Provide the (X, Y) coordinate of the cell's center where the given text is located.  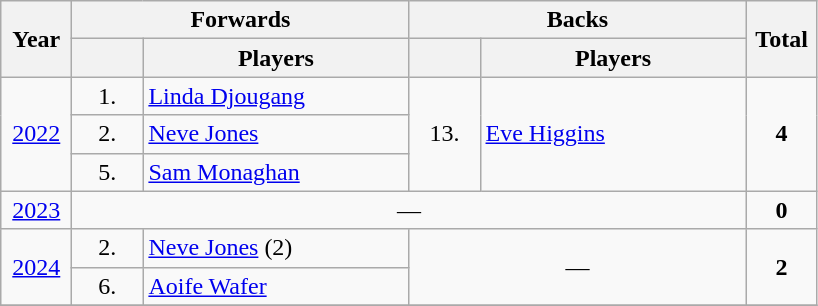
Year (36, 39)
Linda Djougang (276, 96)
5. (108, 172)
13. (444, 134)
4 (782, 134)
Total (782, 39)
Neve Jones (2) (276, 248)
0 (782, 210)
Backs (578, 20)
6. (108, 286)
Forwards (240, 20)
1. (108, 96)
2023 (36, 210)
Aoife Wafer (276, 286)
2022 (36, 134)
2 (782, 267)
Sam Monaghan (276, 172)
Eve Higgins (613, 134)
Neve Jones (276, 134)
2024 (36, 267)
